Detect which cell encompasses the target text, then output its [x, y] center coordinate. 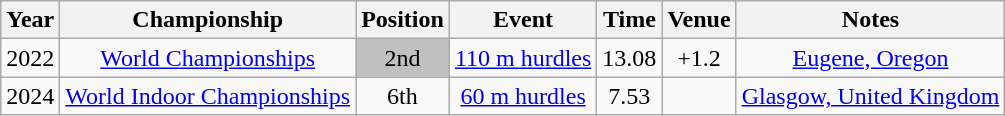
Event [522, 20]
2nd [403, 58]
Time [630, 20]
World Indoor Championships [208, 96]
Year [30, 20]
Glasgow, United Kingdom [870, 96]
6th [403, 96]
Championship [208, 20]
13.08 [630, 58]
2022 [30, 58]
60 m hurdles [522, 96]
7.53 [630, 96]
Eugene, Oregon [870, 58]
Venue [699, 20]
World Championships [208, 58]
110 m hurdles [522, 58]
Position [403, 20]
Notes [870, 20]
2024 [30, 96]
+1.2 [699, 58]
